Pinpoint the cell where the given text exists, returning its (X, Y) midpoint coordinate. 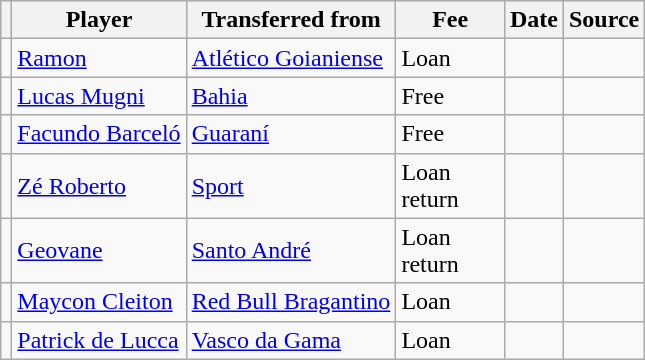
Lucas Mugni (99, 96)
Red Bull Bragantino (291, 302)
Bahia (291, 96)
Fee (450, 20)
Facundo Barceló (99, 134)
Sport (291, 186)
Ramon (99, 58)
Geovane (99, 250)
Santo André (291, 250)
Zé Roberto (99, 186)
Player (99, 20)
Patrick de Lucca (99, 340)
Date (534, 20)
Maycon Cleiton (99, 302)
Guaraní (291, 134)
Transferred from (291, 20)
Source (604, 20)
Vasco da Gama (291, 340)
Atlético Goianiense (291, 58)
